Output the (x, y) coordinate of the center of the cell containing the given text.  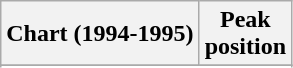
Chart (1994-1995) (100, 34)
Peakposition (245, 34)
